Locate the cell with the specified text and output its (x, y) center coordinate. 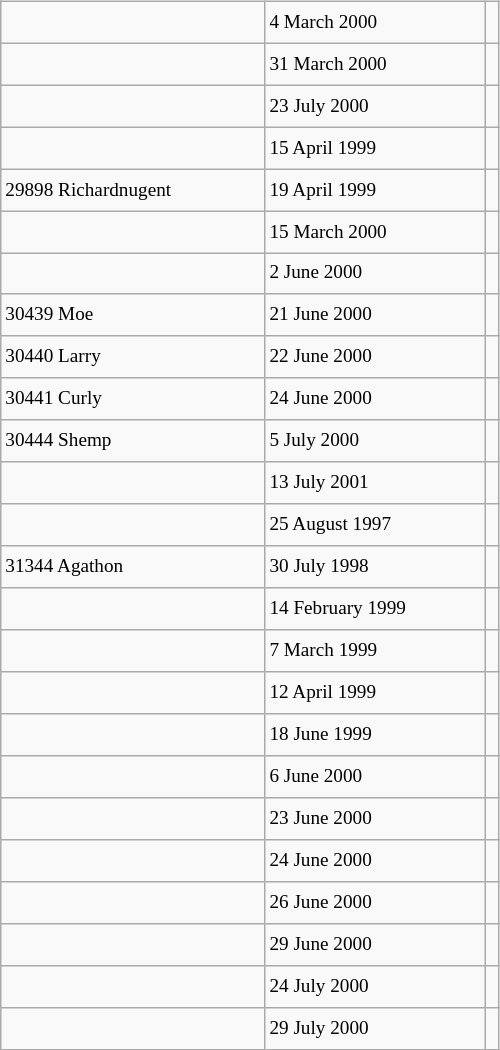
31 March 2000 (375, 64)
29 June 2000 (375, 944)
15 April 1999 (375, 148)
30441 Curly (133, 399)
31344 Agathon (133, 567)
12 April 1999 (375, 693)
30 July 1998 (375, 567)
4 March 2000 (375, 22)
5 July 2000 (375, 441)
15 March 2000 (375, 232)
25 August 1997 (375, 525)
24 July 2000 (375, 986)
18 June 1999 (375, 735)
21 June 2000 (375, 315)
30440 Larry (133, 357)
19 April 1999 (375, 190)
14 February 1999 (375, 609)
29898 Richardnugent (133, 190)
2 June 2000 (375, 274)
22 June 2000 (375, 357)
7 March 1999 (375, 651)
30439 Moe (133, 315)
13 July 2001 (375, 483)
26 June 2000 (375, 902)
6 June 2000 (375, 777)
23 June 2000 (375, 819)
23 July 2000 (375, 106)
30444 Shemp (133, 441)
29 July 2000 (375, 1028)
